Scan for the cell matching the given text and deliver its (X, Y) coordinate at center. 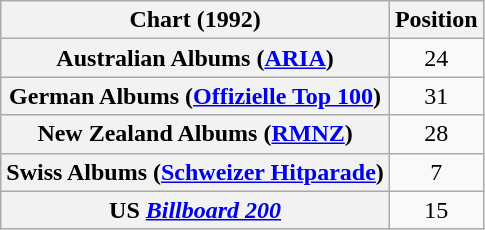
Australian Albums (ARIA) (196, 58)
Chart (1992) (196, 20)
US Billboard 200 (196, 210)
28 (436, 134)
15 (436, 210)
Position (436, 20)
German Albums (Offizielle Top 100) (196, 96)
7 (436, 172)
24 (436, 58)
31 (436, 96)
New Zealand Albums (RMNZ) (196, 134)
Swiss Albums (Schweizer Hitparade) (196, 172)
